Extract the [x, y] coordinate from the center of the cell holding the provided text.  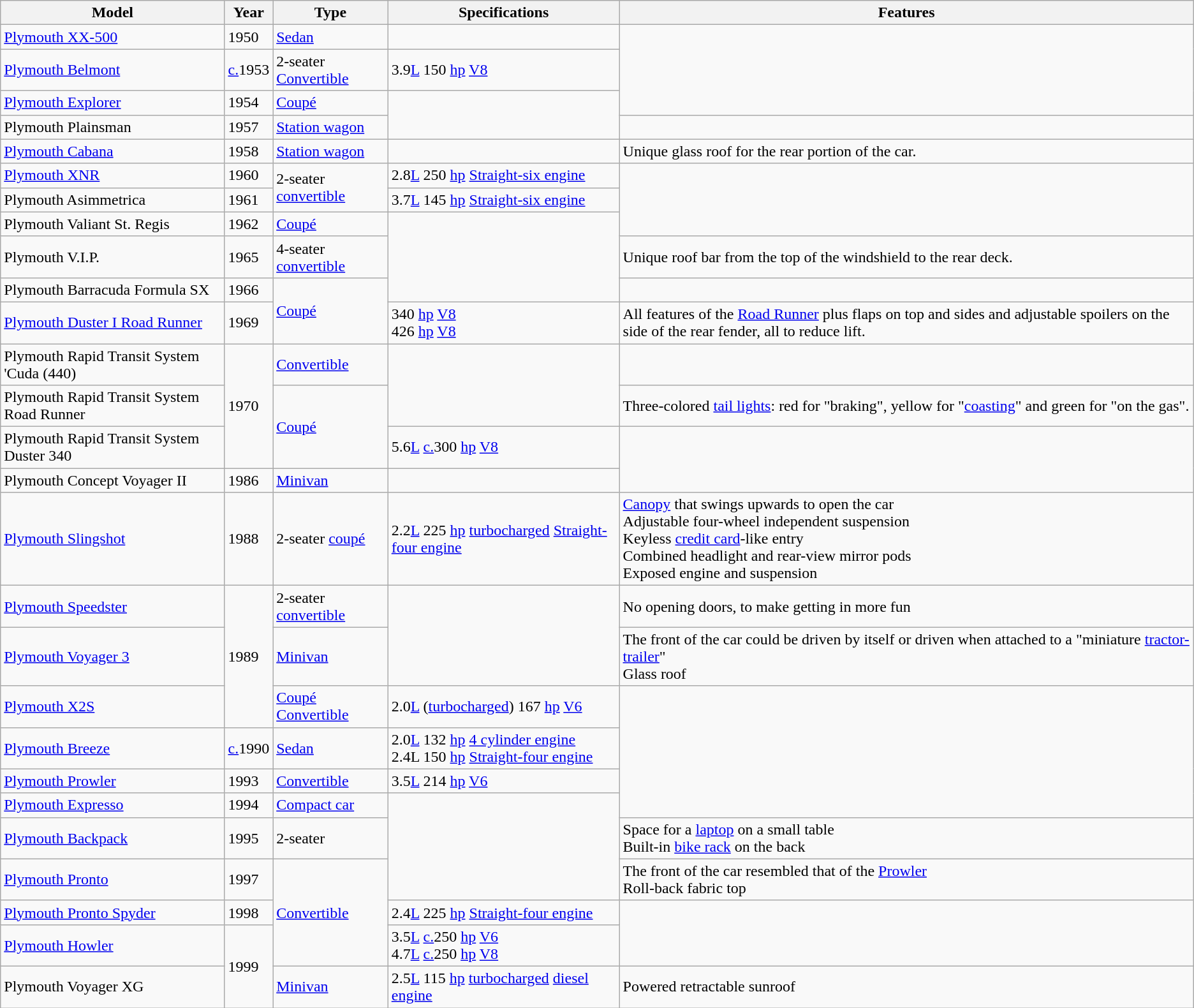
The front of the car resembled that of the ProwlerRoll-back fabric top [906, 879]
Year [249, 13]
Plymouth XX-500 [112, 37]
Plymouth Prowler [112, 781]
2.2L 225 hp turbocharged Straight-four engine [504, 539]
Plymouth Breeze [112, 748]
Compact car [330, 805]
1950 [249, 37]
1969 [249, 323]
Plymouth Plainsman [112, 127]
2.0L (turbocharged) 167 hp V6 [504, 707]
Plymouth X2S [112, 707]
1993 [249, 781]
2.4L 225 hp Straight-four engine [504, 912]
Plymouth Expresso [112, 805]
1999 [249, 966]
1995 [249, 838]
Plymouth Slingshot [112, 539]
c.1990 [249, 748]
CoupéConvertible [330, 707]
1957 [249, 127]
1998 [249, 912]
The front of the car could be driven by itself or driven when attached to a "miniature tractor-trailer"Glass roof [906, 656]
1961 [249, 200]
2-seater coupé [330, 539]
Plymouth Howler [112, 945]
3.9L 150 hp V8 [504, 70]
Plymouth Voyager 3 [112, 656]
4-seater convertible [330, 256]
1958 [249, 151]
1997 [249, 879]
1965 [249, 256]
1994 [249, 805]
Plymouth Voyager XG [112, 986]
1954 [249, 103]
Features [906, 13]
340 hp V8426 hp V8 [504, 323]
Plymouth Pronto [112, 879]
c.1953 [249, 70]
1966 [249, 290]
Plymouth Pronto Spyder [112, 912]
Plymouth V.I.P. [112, 256]
Plymouth Valiant St. Regis [112, 224]
Plymouth Concept Voyager II [112, 480]
3.5L c.250 hp V64.7L c.250 hp V8 [504, 945]
3.7L 145 hp Straight-six engine [504, 200]
Plymouth Explorer [112, 103]
Plymouth Speedster [112, 606]
2-seater Convertible [330, 70]
Space for a laptop on a small tableBuilt-in bike rack on the back [906, 838]
Plymouth Barracuda Formula SX [112, 290]
All features of the Road Runner plus flaps on top and sides and adjustable spoilers on the side of the rear fender, all to reduce lift. [906, 323]
Plymouth Rapid Transit System Road Runner [112, 406]
Specifications [504, 13]
2.8L 250 hp Straight-six engine [504, 175]
Three-colored tail lights: red for "braking", yellow for "coasting" and green for "on the gas". [906, 406]
Model [112, 13]
Plymouth Cabana [112, 151]
Plymouth Belmont [112, 70]
2.5L 115 hp turbocharged diesel engine [504, 986]
Plymouth Duster I Road Runner [112, 323]
Powered retractable sunroof [906, 986]
2.0L 132 hp 4 cylinder engine2.4L 150 hp Straight-four engine [504, 748]
1988 [249, 539]
1970 [249, 406]
1986 [249, 480]
1989 [249, 656]
1962 [249, 224]
Plymouth XNR [112, 175]
1960 [249, 175]
Unique glass roof for the rear portion of the car. [906, 151]
3.5L 214 hp V6 [504, 781]
Plymouth Asimmetrica [112, 200]
Plymouth Rapid Transit System 'Cuda (440) [112, 364]
Type [330, 13]
Unique roof bar from the top of the windshield to the rear deck. [906, 256]
2-seater [330, 838]
Plymouth Backpack [112, 838]
5.6L c.300 hp V8 [504, 448]
No opening doors, to make getting in more fun [906, 606]
Plymouth Rapid Transit System Duster 340 [112, 448]
